From the cell containing the given text, extract its center point as (x, y) coordinate. 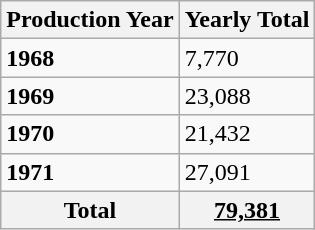
27,091 (247, 172)
79,381 (247, 210)
1969 (90, 96)
1971 (90, 172)
1968 (90, 58)
23,088 (247, 96)
1970 (90, 134)
Total (90, 210)
7,770 (247, 58)
Yearly Total (247, 20)
21,432 (247, 134)
Production Year (90, 20)
